Pinpoint the cell where the given text exists, returning its (x, y) midpoint coordinate. 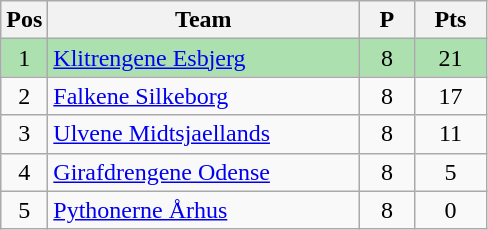
0 (450, 210)
Team (204, 20)
Pts (450, 20)
1 (24, 58)
11 (450, 134)
P (387, 20)
21 (450, 58)
Falkene Silkeborg (204, 96)
Girafdrengene Odense (204, 172)
2 (24, 96)
3 (24, 134)
17 (450, 96)
Pythonerne Århus (204, 210)
4 (24, 172)
Ulvene Midtsjaellands (204, 134)
Pos (24, 20)
Klitrengene Esbjerg (204, 58)
